Scan for the cell matching the given text and deliver its (X, Y) coordinate at center. 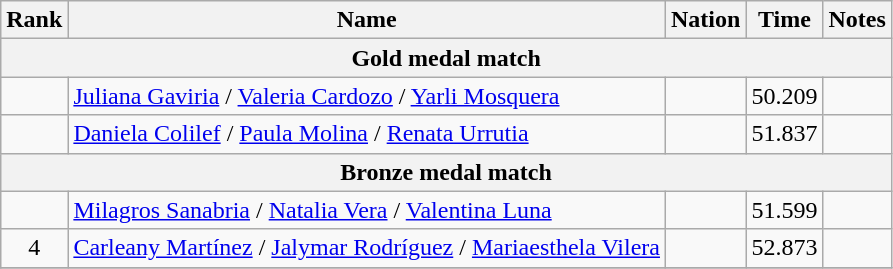
4 (34, 248)
Nation (706, 20)
Milagros Sanabria / Natalia Vera / Valentina Luna (367, 210)
51.837 (784, 134)
Juliana Gaviria / Valeria Cardozo / Yarli Mosquera (367, 96)
Carleany Martínez / Jalymar Rodríguez / Mariaesthela Vilera (367, 248)
52.873 (784, 248)
51.599 (784, 210)
Name (367, 20)
Gold medal match (446, 58)
Daniela Colilef / Paula Molina / Renata Urrutia (367, 134)
Notes (857, 20)
Rank (34, 20)
50.209 (784, 96)
Bronze medal match (446, 172)
Time (784, 20)
